Extract the [x, y] coordinate from the center of the cell holding the provided text.  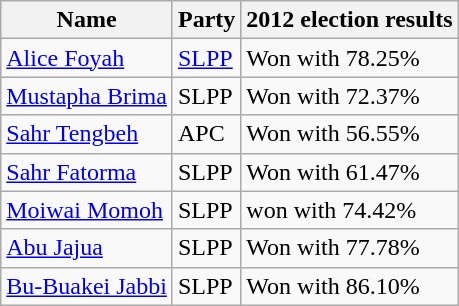
Won with 72.37% [350, 96]
Mustapha Brima [87, 96]
Sahr Tengbeh [87, 134]
2012 election results [350, 20]
Bu-Buakei Jabbi [87, 286]
APC [206, 134]
Won with 78.25% [350, 58]
Sahr Fatorma [87, 172]
Won with 61.47% [350, 172]
Won with 86.10% [350, 286]
won with 74.42% [350, 210]
Alice Foyah [87, 58]
Moiwai Momoh [87, 210]
Won with 77.78% [350, 248]
Name [87, 20]
Party [206, 20]
Won with 56.55% [350, 134]
Abu Jajua [87, 248]
